Identify which cell holds the provided text, then report its [X, Y] central coordinate. 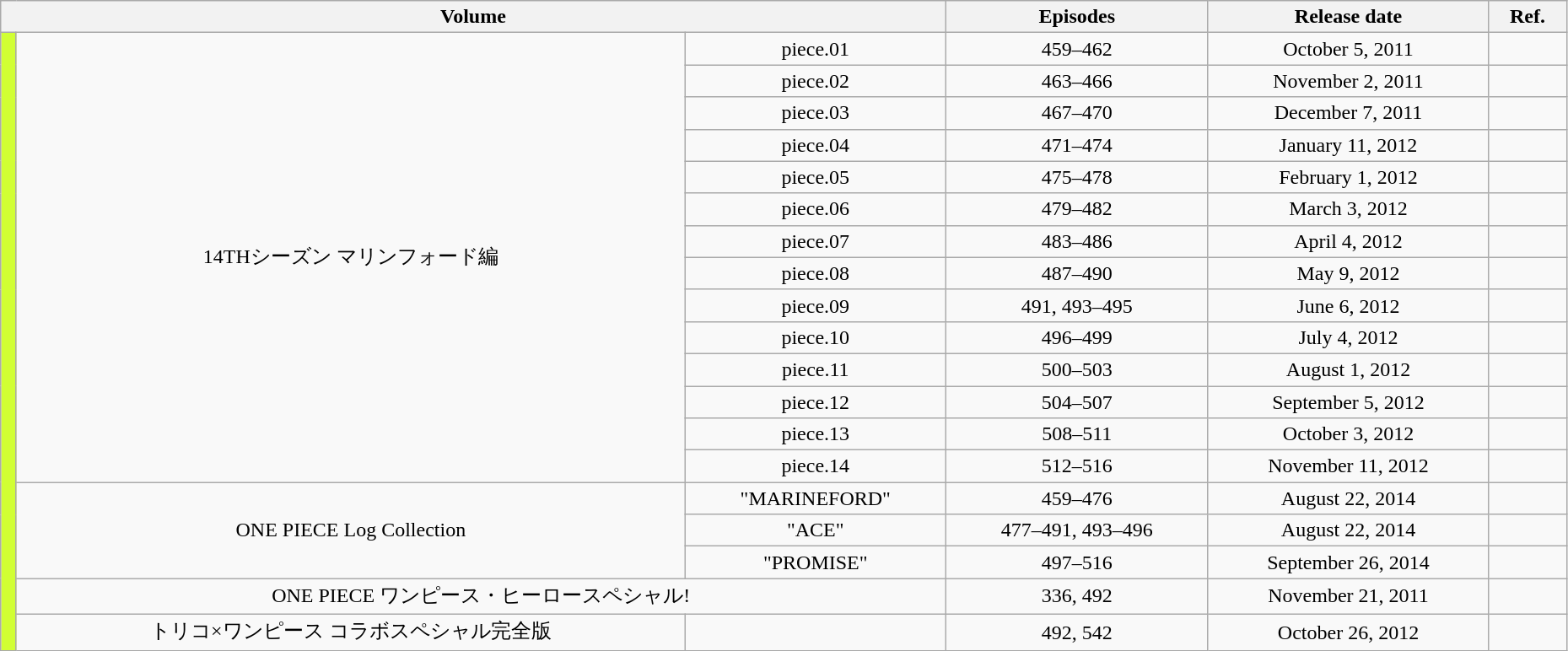
336, 492 [1076, 597]
トリコ×ワンピース コラボスペシャル完全版 [351, 632]
"PROMISE" [815, 562]
14THシーズン マリンフォード編 [351, 258]
piece.05 [815, 177]
459–462 [1076, 49]
475–478 [1076, 177]
August 1, 2012 [1348, 369]
April 4, 2012 [1348, 241]
piece.08 [815, 273]
piece.04 [815, 145]
June 6, 2012 [1348, 305]
May 9, 2012 [1348, 273]
Ref. [1528, 17]
467–470 [1076, 113]
Volume [473, 17]
February 1, 2012 [1348, 177]
January 11, 2012 [1348, 145]
ONE PIECE Log Collection [351, 530]
497–516 [1076, 562]
504–507 [1076, 402]
496–499 [1076, 337]
October 26, 2012 [1348, 632]
491, 493–495 [1076, 305]
"ACE" [815, 530]
459–476 [1076, 498]
508–511 [1076, 434]
477–491, 493–496 [1076, 530]
ONE PIECE ワンピース・ヒーロースペシャル! [481, 597]
piece.11 [815, 369]
471–474 [1076, 145]
piece.13 [815, 434]
October 3, 2012 [1348, 434]
September 26, 2014 [1348, 562]
October 5, 2011 [1348, 49]
"MARINEFORD" [815, 498]
483–486 [1076, 241]
Release date [1348, 17]
September 5, 2012 [1348, 402]
July 4, 2012 [1348, 337]
piece.12 [815, 402]
November 2, 2011 [1348, 81]
463–466 [1076, 81]
March 3, 2012 [1348, 209]
November 21, 2011 [1348, 597]
November 11, 2012 [1348, 466]
December 7, 2011 [1348, 113]
Episodes [1076, 17]
piece.09 [815, 305]
piece.10 [815, 337]
479–482 [1076, 209]
piece.03 [815, 113]
piece.01 [815, 49]
piece.06 [815, 209]
512–516 [1076, 466]
492, 542 [1076, 632]
487–490 [1076, 273]
piece.07 [815, 241]
500–503 [1076, 369]
piece.14 [815, 466]
piece.02 [815, 81]
